Detect which cell encompasses the target text, then output its [X, Y] center coordinate. 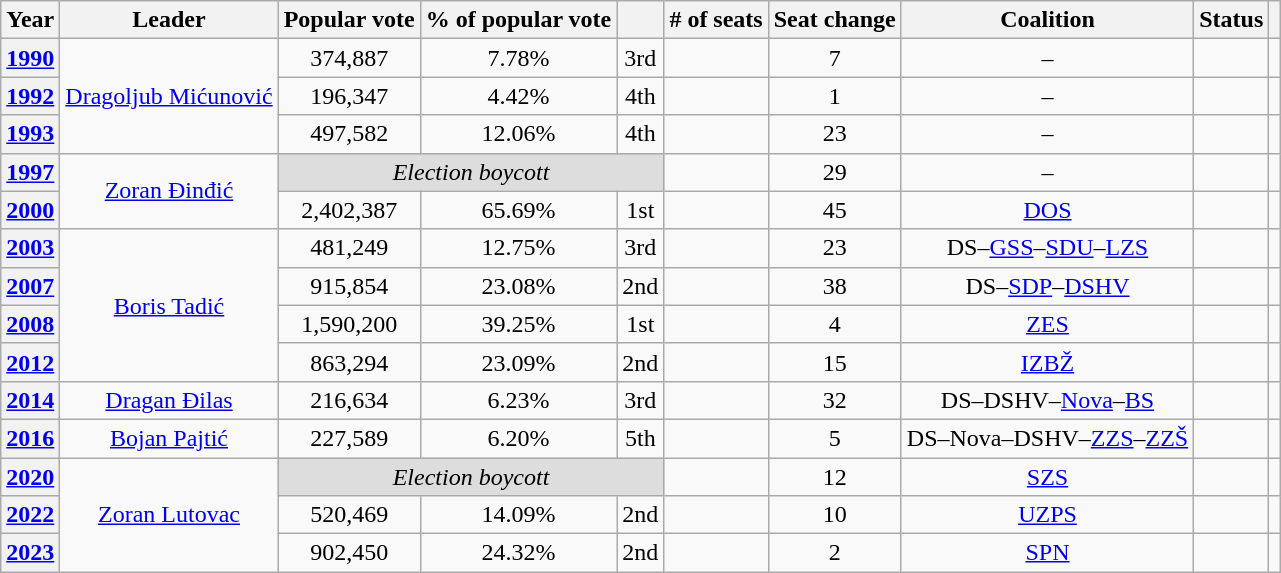
2012 [30, 362]
ZES [1047, 324]
2014 [30, 400]
2000 [30, 210]
Zoran Đinđić [169, 191]
Dragoljub Mićunović [169, 96]
497,582 [349, 134]
DOS [1047, 210]
4 [834, 324]
2023 [30, 553]
DS–GSS–SDU–LZS [1047, 248]
39.25% [518, 324]
1992 [30, 96]
5th [640, 438]
6.23% [518, 400]
23.09% [518, 362]
7 [834, 58]
Year [30, 20]
12 [834, 477]
2016 [30, 438]
24.32% [518, 553]
481,249 [349, 248]
% of popular vote [518, 20]
SPN [1047, 553]
# of seats [716, 20]
14.09% [518, 515]
1997 [30, 172]
4.42% [518, 96]
Popular vote [349, 20]
2008 [30, 324]
12.75% [518, 248]
2022 [30, 515]
45 [834, 210]
SZS [1047, 477]
65.69% [518, 210]
7.78% [518, 58]
Boris Tadić [169, 305]
DS–DSHV–Nova–BS [1047, 400]
374,887 [349, 58]
Status [1232, 20]
216,634 [349, 400]
38 [834, 286]
2,402,387 [349, 210]
Seat change [834, 20]
227,589 [349, 438]
Zoran Lutovac [169, 515]
Bojan Pajtić [169, 438]
863,294 [349, 362]
23.08% [518, 286]
Dragan Đilas [169, 400]
DS–SDP–DSHV [1047, 286]
Leader [169, 20]
520,469 [349, 515]
Coalition [1047, 20]
1 [834, 96]
32 [834, 400]
12.06% [518, 134]
2007 [30, 286]
29 [834, 172]
902,450 [349, 553]
915,854 [349, 286]
2020 [30, 477]
1,590,200 [349, 324]
UZPS [1047, 515]
5 [834, 438]
6.20% [518, 438]
2003 [30, 248]
IZBŽ [1047, 362]
1990 [30, 58]
1993 [30, 134]
2 [834, 553]
10 [834, 515]
196,347 [349, 96]
DS–Nova–DSHV–ZZS–ZZŠ [1047, 438]
15 [834, 362]
